Return [x, y] of the center of cell containing provided text 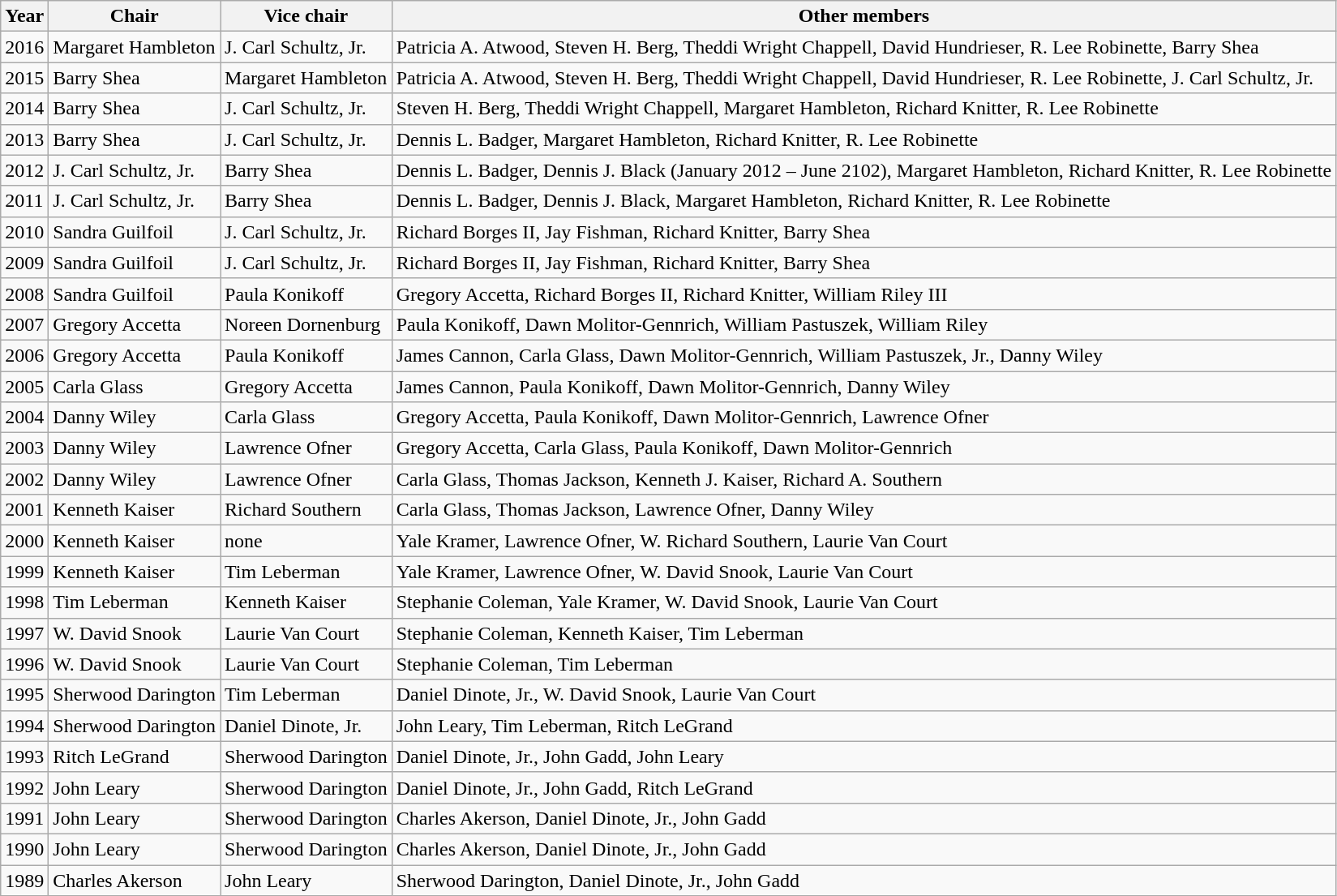
1998 [24, 602]
1989 [24, 880]
Steven H. Berg, Theddi Wright Chappell, Margaret Hambleton, Richard Knitter, R. Lee Robinette [863, 109]
Gregory Accetta, Paula Konikoff, Dawn Molitor-Gennrich, Lawrence Ofner [863, 418]
Stephanie Coleman, Kenneth Kaiser, Tim Leberman [863, 633]
Daniel Dinote, Jr., W. David Snook, Laurie Van Court [863, 695]
Paula Konikoff, Dawn Molitor-Gennrich, William Pastuszek, William Riley [863, 324]
Dennis L. Badger, Dennis J. Black (January 2012 – June 2102), Margaret Hambleton, Richard Knitter, R. Lee Robinette [863, 170]
Yale Kramer, Lawrence Ofner, W. Richard Southern, Laurie Van Court [863, 541]
Sherwood Darington, Daniel Dinote, Jr., John Gadd [863, 880]
2011 [24, 201]
1997 [24, 633]
Other members [863, 16]
Dennis L. Badger, Dennis J. Black, Margaret Hambleton, Richard Knitter, R. Lee Robinette [863, 201]
1995 [24, 695]
2004 [24, 418]
James Cannon, Paula Konikoff, Dawn Molitor-Gennrich, Danny Wiley [863, 387]
Carla Glass, Thomas Jackson, Kenneth J. Kaiser, Richard A. Southern [863, 479]
Daniel Dinote, Jr. [306, 726]
Stephanie Coleman, Tim Leberman [863, 664]
1992 [24, 787]
2009 [24, 263]
2000 [24, 541]
Stephanie Coleman, Yale Kramer, W. David Snook, Laurie Van Court [863, 602]
Patricia A. Atwood, Steven H. Berg, Theddi Wright Chappell, David Hundrieser, R. Lee Robinette, Barry Shea [863, 47]
2001 [24, 510]
John Leary, Tim Leberman, Ritch LeGrand [863, 726]
Carla Glass, Thomas Jackson, Lawrence Ofner, Danny Wiley [863, 510]
1996 [24, 664]
2012 [24, 170]
1990 [24, 849]
Daniel Dinote, Jr., John Gadd, John Leary [863, 757]
Vice chair [306, 16]
2010 [24, 232]
Yale Kramer, Lawrence Ofner, W. David Snook, Laurie Van Court [863, 572]
Noreen Dornenburg [306, 324]
1994 [24, 726]
2013 [24, 139]
Patricia A. Atwood, Steven H. Berg, Theddi Wright Chappell, David Hundrieser, R. Lee Robinette, J. Carl Schultz, Jr. [863, 78]
Year [24, 16]
Ritch LeGrand [135, 757]
1999 [24, 572]
2002 [24, 479]
Charles Akerson [135, 880]
Richard Southern [306, 510]
1991 [24, 818]
Chair [135, 16]
2014 [24, 109]
2015 [24, 78]
Gregory Accetta, Carla Glass, Paula Konikoff, Dawn Molitor-Gennrich [863, 448]
Gregory Accetta, Richard Borges II, Richard Knitter, William Riley III [863, 294]
2008 [24, 294]
2006 [24, 355]
1993 [24, 757]
2005 [24, 387]
none [306, 541]
2016 [24, 47]
2007 [24, 324]
2003 [24, 448]
James Cannon, Carla Glass, Dawn Molitor-Gennrich, William Pastuszek, Jr., Danny Wiley [863, 355]
Daniel Dinote, Jr., John Gadd, Ritch LeGrand [863, 787]
Dennis L. Badger, Margaret Hambleton, Richard Knitter, R. Lee Robinette [863, 139]
